Extract the [X, Y] coordinate from the center of the cell holding the provided text.  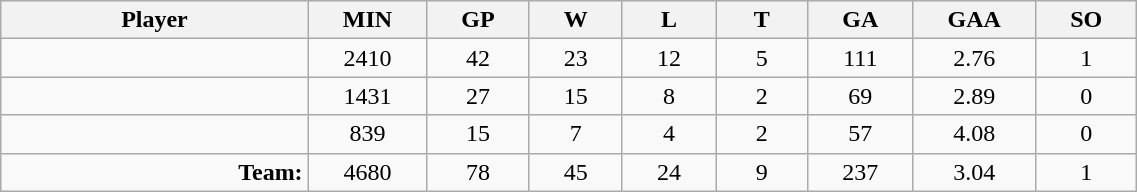
3.04 [974, 172]
42 [478, 58]
23 [576, 58]
12 [668, 58]
9 [762, 172]
L [668, 20]
24 [668, 172]
W [576, 20]
7 [576, 134]
111 [860, 58]
2.76 [974, 58]
78 [478, 172]
57 [860, 134]
GAA [974, 20]
2410 [368, 58]
237 [860, 172]
5 [762, 58]
T [762, 20]
Player [154, 20]
4 [668, 134]
69 [860, 96]
SO [1086, 20]
4.08 [974, 134]
45 [576, 172]
27 [478, 96]
GA [860, 20]
MIN [368, 20]
2.89 [974, 96]
Team: [154, 172]
8 [668, 96]
4680 [368, 172]
GP [478, 20]
1431 [368, 96]
839 [368, 134]
